Return the [X, Y] coordinate for the center point of the cell that contains the specified text.  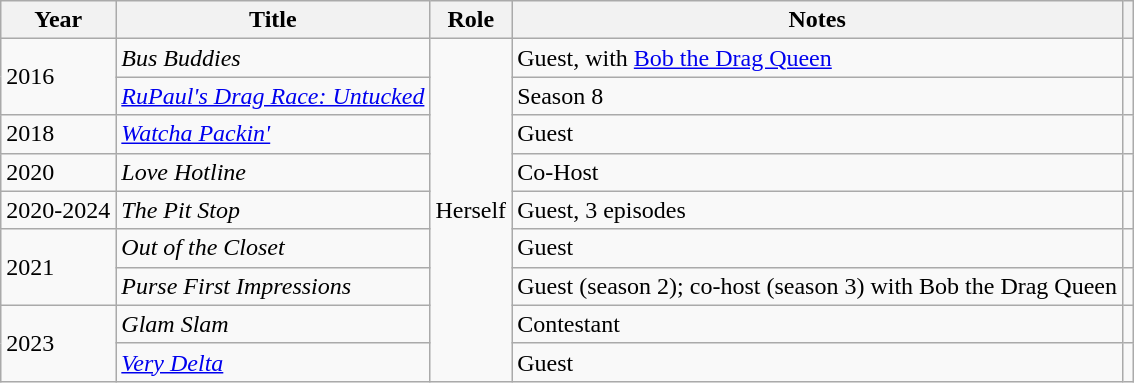
2018 [58, 134]
Out of the Closet [273, 248]
2021 [58, 267]
The Pit Stop [273, 210]
2023 [58, 343]
Purse First Impressions [273, 286]
Role [471, 20]
Love Hotline [273, 172]
Glam Slam [273, 324]
Co-Host [818, 172]
Contestant [818, 324]
Title [273, 20]
Bus Buddies [273, 58]
Year [58, 20]
Guest, 3 episodes [818, 210]
Herself [471, 210]
2016 [58, 77]
Notes [818, 20]
2020-2024 [58, 210]
Season 8 [818, 96]
Very Delta [273, 362]
Guest, with Bob the Drag Queen [818, 58]
RuPaul's Drag Race: Untucked [273, 96]
Watcha Packin' [273, 134]
2020 [58, 172]
Guest (season 2); co-host (season 3) with Bob the Drag Queen [818, 286]
